Extract the [X, Y] coordinate from the center of the cell holding the provided text.  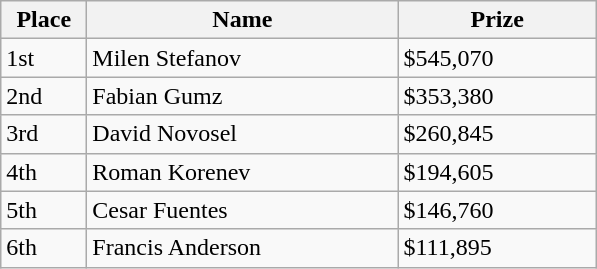
2nd [44, 96]
4th [44, 172]
Francis Anderson [242, 248]
Roman Korenev [242, 172]
1st [44, 58]
$545,070 [498, 58]
$194,605 [498, 172]
$111,895 [498, 248]
$260,845 [498, 134]
$146,760 [498, 210]
Fabian Gumz [242, 96]
$353,380 [498, 96]
5th [44, 210]
David Novosel [242, 134]
Prize [498, 20]
6th [44, 248]
3rd [44, 134]
Cesar Fuentes [242, 210]
Milen Stefanov [242, 58]
Place [44, 20]
Name [242, 20]
